Determine the [X, Y] coordinate at the center of the cell enclosing the given text.  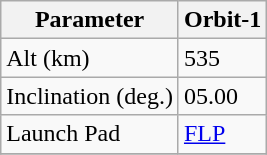
Orbit-1 [222, 20]
Launch Pad [90, 134]
Inclination (deg.) [90, 96]
05.00 [222, 96]
Alt (km) [90, 58]
535 [222, 58]
Parameter [90, 20]
FLP [222, 134]
